Provide the (x, y) coordinate of the cell's center where the given text is located.  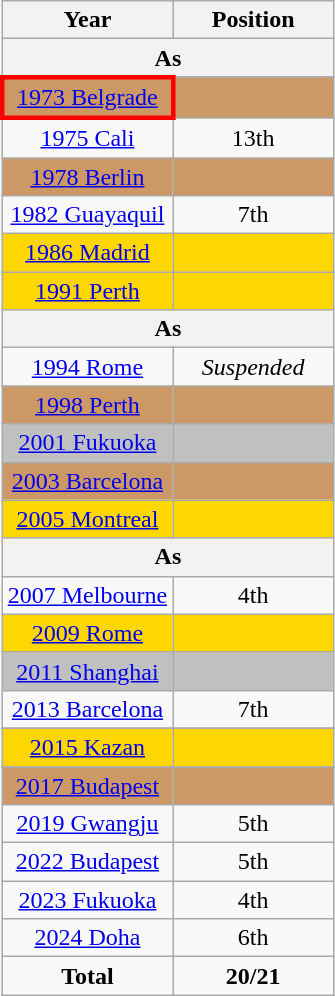
Suspended (254, 367)
2011 Shanghai (87, 671)
20/21 (254, 976)
1991 Perth (87, 291)
1998 Perth (87, 405)
2005 Montreal (87, 519)
2023 Fukuoka (87, 900)
2024 Doha (87, 938)
2001 Fukuoka (87, 443)
6th (254, 938)
1986 Madrid (87, 253)
1982 Guayaquil (87, 215)
2015 Kazan (87, 747)
Year (87, 20)
2013 Barcelona (87, 709)
13th (254, 138)
1978 Berlin (87, 177)
2007 Melbourne (87, 595)
Total (87, 976)
1994 Rome (87, 367)
1973 Belgrade (87, 98)
2017 Budapest (87, 785)
Position (254, 20)
2019 Gwangju (87, 824)
2003 Barcelona (87, 481)
1975 Cali (87, 138)
2009 Rome (87, 633)
2022 Budapest (87, 862)
